Locate the cell with the specified text and output its (X, Y) center coordinate. 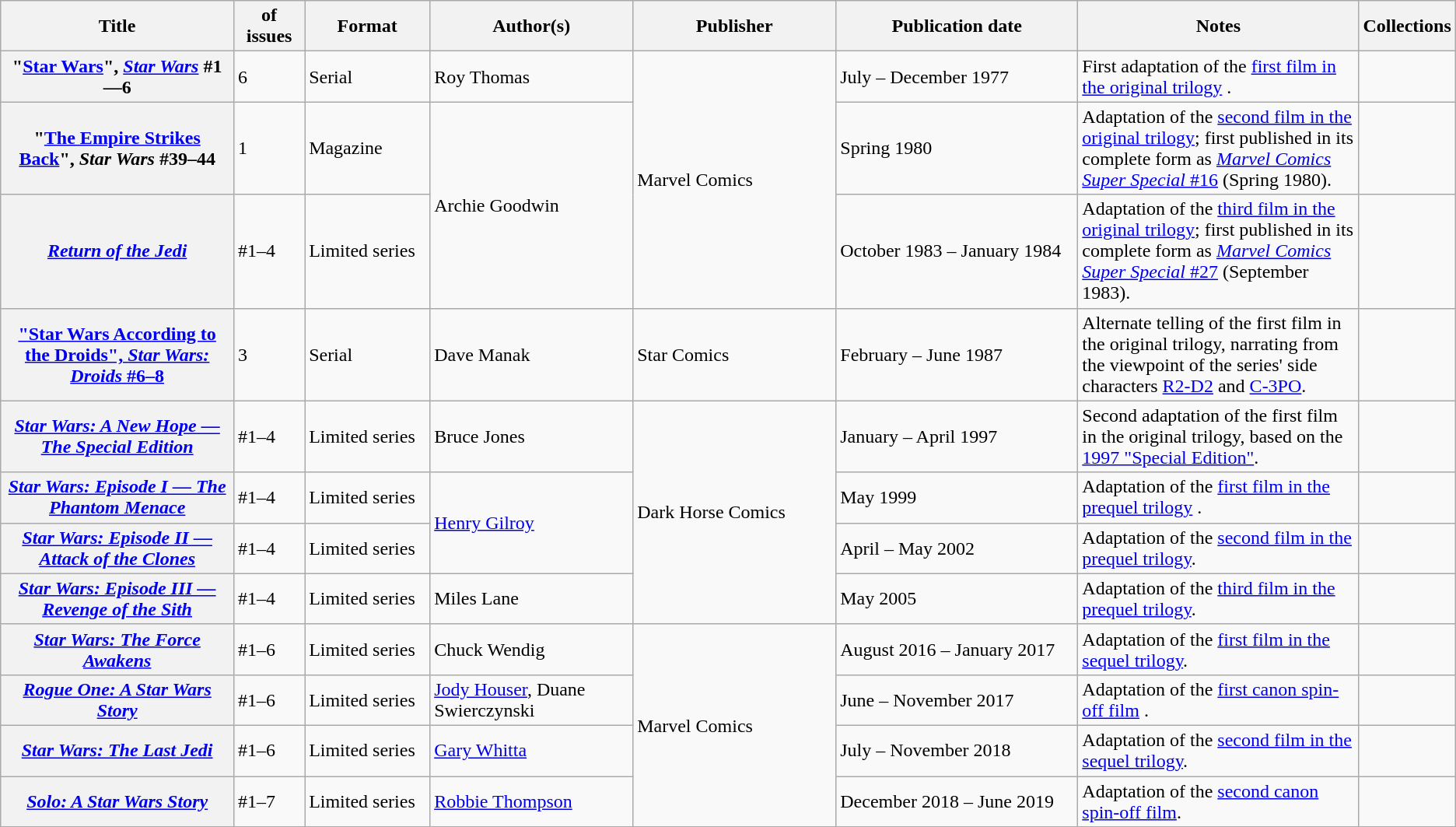
Adaptation of the second film in the original trilogy; first published in its complete form as Marvel Comics Super Special #16 (Spring 1980). (1218, 148)
Publication date (957, 26)
Chuck Wendig (532, 649)
"Star Wars According to the Droids", Star Wars: Droids #6–8 (117, 355)
"Star Wars", Star Wars #1—6 (117, 76)
Spring 1980 (957, 148)
Adaptation of the second film in the prequel trilogy. (1218, 548)
Notes (1218, 26)
Publisher (734, 26)
October 1983 – January 1984 (957, 251)
3 (269, 355)
January – April 1997 (957, 436)
Format (367, 26)
Title (117, 26)
Collections (1407, 26)
Alternate telling of the first film in the original trilogy, narrating from the viewpoint of the series' side characters R2-D2 and C-3PO. (1218, 355)
August 2016 – January 2017 (957, 649)
Star Wars: The Last Jedi (117, 750)
Dark Horse Comics (734, 512)
"The Empire Strikes Back", Star Wars #39–44 (117, 148)
Return of the Jedi (117, 251)
Jody Houser, Duane Swierczynski (532, 700)
Adaptation of the first film in the sequel trilogy. (1218, 649)
Robbie Thompson (532, 801)
Henry Gilroy (532, 523)
May 2005 (957, 599)
of issues (269, 26)
Adaptation of the first film in the prequel trilogy . (1218, 498)
Bruce Jones (532, 436)
Adaptation of the second film in the sequel trilogy. (1218, 750)
Dave Manak (532, 355)
Adaptation of the third film in the prequel trilogy. (1218, 599)
Star Wars: Episode III — Revenge of the Sith (117, 599)
December 2018 – June 2019 (957, 801)
Adaptation of the third film in the original trilogy; first published in its complete form as Marvel Comics Super Special #27 (September 1983). (1218, 251)
Adaptation of the first canon spin-off film . (1218, 700)
July – December 1977 (957, 76)
Author(s) (532, 26)
June – November 2017 (957, 700)
6 (269, 76)
Solo: A Star Wars Story (117, 801)
Star Wars: The Force Awakens (117, 649)
Magazine (367, 148)
Archie Goodwin (532, 205)
May 1999 (957, 498)
Miles Lane (532, 599)
Roy Thomas (532, 76)
April – May 2002 (957, 548)
Gary Whitta (532, 750)
Star Wars: Episode I — The Phantom Menace (117, 498)
Star Wars: A New Hope — The Special Edition (117, 436)
Rogue One: A Star Wars Story (117, 700)
February – June 1987 (957, 355)
Star Wars: Episode II — Attack of the Clones (117, 548)
Star Comics (734, 355)
Second adaptation of the first film in the original trilogy, based on the 1997 "Special Edition". (1218, 436)
First adaptation of the first film in the original trilogy . (1218, 76)
July – November 2018 (957, 750)
Adaptation of the second canon spin-off film. (1218, 801)
1 (269, 148)
#1–7 (269, 801)
